Locate the cell with the specified text and output its (x, y) center coordinate. 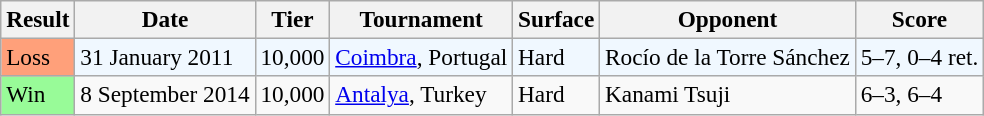
Date (165, 19)
6–3, 6–4 (919, 95)
Score (919, 19)
5–7, 0–4 ret. (919, 57)
Kanami Tsuji (728, 95)
Tier (292, 19)
Loss (38, 57)
Opponent (728, 19)
Antalya, Turkey (422, 95)
Result (38, 19)
Rocío de la Torre Sánchez (728, 57)
Win (38, 95)
Coimbra, Portugal (422, 57)
Tournament (422, 19)
8 September 2014 (165, 95)
31 January 2011 (165, 57)
Surface (556, 19)
